For the text-containing cell, return its midpoint in [x, y] coordinate format. 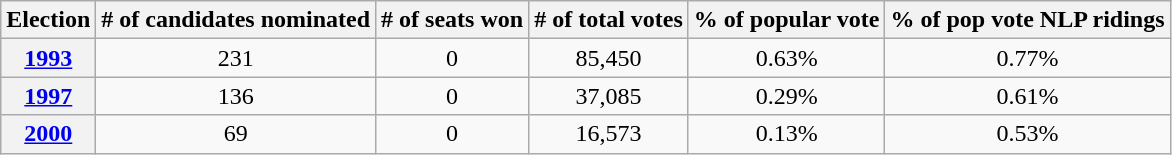
37,085 [609, 96]
136 [236, 96]
% of popular vote [786, 20]
0.77% [1028, 58]
0.63% [786, 58]
16,573 [609, 134]
# of seats won [452, 20]
231 [236, 58]
85,450 [609, 58]
# of candidates nominated [236, 20]
2000 [48, 134]
0.53% [1028, 134]
% of pop vote NLP ridings [1028, 20]
# of total votes [609, 20]
1993 [48, 58]
1997 [48, 96]
69 [236, 134]
0.29% [786, 96]
Election [48, 20]
0.61% [1028, 96]
0.13% [786, 134]
